Detect which cell encompasses the target text, then output its (X, Y) center coordinate. 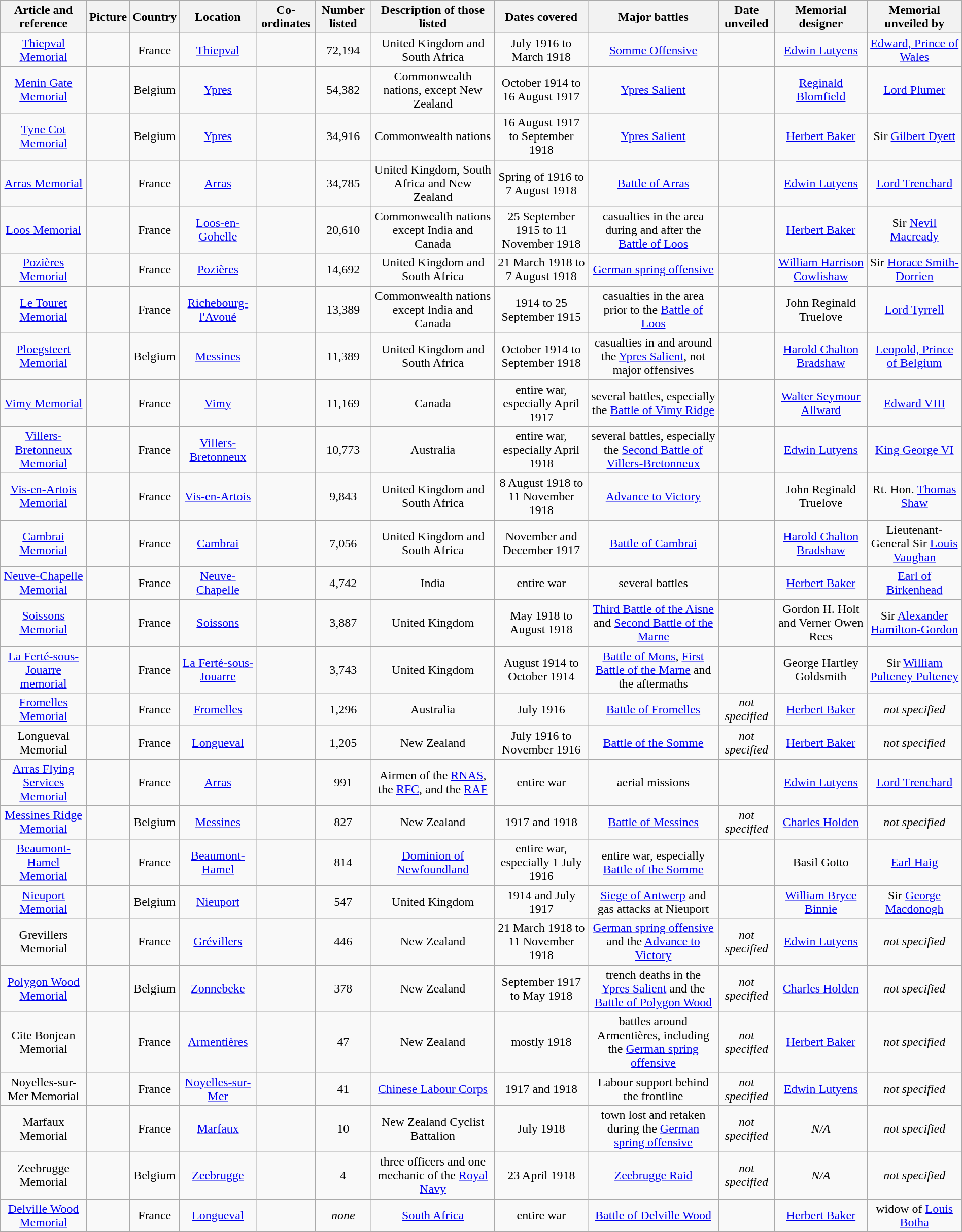
11,389 (343, 356)
Earl of Birkenhead (914, 584)
4 (343, 1175)
Gordon H. Holt and Verner Owen Rees (821, 623)
41 (343, 1089)
New Zealand Cyclist Battalion (432, 1128)
20,610 (343, 230)
Sir Alexander Hamilton-Gordon (914, 623)
Battle of Fromelles (654, 709)
1914 to 25 September 1915 (541, 310)
1,296 (343, 709)
Lieutenant-General Sir Louis Vaughan (914, 543)
South Africa (432, 1215)
Battle of the Somme (654, 743)
9,843 (343, 496)
entire war, especially April 1917 (541, 403)
8 August 1918 to 11 November 1918 (541, 496)
Country (155, 17)
Dates covered (541, 17)
11,169 (343, 403)
1,205 (343, 743)
13,389 (343, 310)
La Ferté-sous-Jouarre (218, 670)
William Bryce Binnie (821, 902)
Neuve-Chapelle (218, 584)
La Ferté-sous-Jouarre memorial (44, 670)
Grevillers Memorial (44, 942)
Description of those listed (432, 17)
entire war, especially 1 July 1916 (541, 862)
Soissons Memorial (44, 623)
casualties in the area during and after the Battle of Loos (654, 230)
Advance to Victory (654, 496)
Location (218, 17)
Siege of Antwerp and gas attacks at Nieuport (654, 902)
India (432, 584)
Beaumont-Hamel (218, 862)
23 April 1918 (541, 1175)
Battle of Messines (654, 822)
Vimy Memorial (44, 403)
Memorial designer (821, 17)
Rt. Hon. Thomas Shaw (914, 496)
several battles, especially the Second Battle of Villers-Bretonneux (654, 450)
July 1918 (541, 1128)
Pozières Memorial (44, 270)
Dominion of Newfoundland (432, 862)
Thiepval Memorial (44, 50)
Fromelles (218, 709)
July 1916 to March 1918 (541, 50)
Third Battle of the Aisne and Second Battle of the Marne (654, 623)
991 (343, 782)
October 1914 to September 1918 (541, 356)
Airmen of the RNAS, the RFC, and the RAF (432, 782)
German spring offensive and the Advance to Victory (654, 942)
446 (343, 942)
several battles, especially the Battle of Vimy Ridge (654, 403)
Basil Gotto (821, 862)
21 March 1918 to 7 August 1918 (541, 270)
Neuve-Chapelle Memorial (44, 584)
battles around Armentières, including the German spring offensive (654, 1042)
German spring offensive (654, 270)
378 (343, 988)
Walter Seymour Allward (821, 403)
May 1918 to August 1918 (541, 623)
Le Touret Memorial (44, 310)
three officers and one mechanic of the Royal Navy (432, 1175)
town lost and retaken during the German spring offensive (654, 1128)
October 1914 to 16 August 1917 (541, 90)
Zeebrugge Raid (654, 1175)
July 1916 to November 1916 (541, 743)
July 1916 (541, 709)
Noyelles-sur-Mer Memorial (44, 1089)
16 August 1917 to September 1918 (541, 136)
casualties in and around the Ypres Salient, not major offensives (654, 356)
widow of Louis Botha (914, 1215)
72,194 (343, 50)
William Harrison Cowlishaw (821, 270)
Fromelles Memorial (44, 709)
21 March 1918 to 11 November 1918 (541, 942)
none (343, 1215)
Sir William Pulteney Pulteney (914, 670)
Vis-en-Artois (218, 496)
10,773 (343, 450)
Picture (108, 17)
Noyelles-sur-Mer (218, 1089)
Cambrai Memorial (44, 543)
34,785 (343, 183)
Nieuport Memorial (44, 902)
casualties in the area prior to the Battle of Loos (654, 310)
Article and reference (44, 17)
November and December 1917 (541, 543)
King George VI (914, 450)
Lord Tyrrell (914, 310)
814 (343, 862)
Commonwealth nations, except New Zealand (432, 90)
Vis-en-Artois Memorial (44, 496)
trench deaths in the Ypres Salient and the Battle of Polygon Wood (654, 988)
827 (343, 822)
Marfaux Memorial (44, 1128)
Loos-en-Gohelle (218, 230)
United Kingdom, South Africa and New Zealand (432, 183)
Edward, Prince of Wales (914, 50)
Lord Plumer (914, 90)
Pozières (218, 270)
Leopold, Prince of Belgium (914, 356)
entire war, especially Battle of the Somme (654, 862)
Loos Memorial (44, 230)
Memorial unveiled by (914, 17)
47 (343, 1042)
aerial missions (654, 782)
4,742 (343, 584)
Nieuport (218, 902)
Thiepval (218, 50)
Co-ordinates (286, 17)
Commonwealth nations (432, 136)
Vimy (218, 403)
547 (343, 902)
Zeebrugge Memorial (44, 1175)
3,887 (343, 623)
Longueval Memorial (44, 743)
Number listed (343, 17)
7,056 (343, 543)
Menin Gate Memorial (44, 90)
Soissons (218, 623)
Villers-Bretonneux Memorial (44, 450)
1914 and July 1917 (541, 902)
Polygon Wood Memorial (44, 988)
Earl Haig (914, 862)
Sir George Macdonogh (914, 902)
mostly 1918 (541, 1042)
14,692 (343, 270)
September 1917 to May 1918 (541, 988)
Arras Memorial (44, 183)
Battle of Arras (654, 183)
Cambrai (218, 543)
Tyne Cot Memorial (44, 136)
Major battles (654, 17)
August 1914 to October 1914 (541, 670)
Ploegsteert Memorial (44, 356)
Richebourg-l'Avoué (218, 310)
Armentières (218, 1042)
Battle of Delville Wood (654, 1215)
Delville Wood Memorial (44, 1215)
Date unveiled (746, 17)
Grévillers (218, 942)
George Hartley Goldsmith (821, 670)
Zonnebeke (218, 988)
Chinese Labour Corps (432, 1089)
Edward VIII (914, 403)
Sir Gilbert Dyett (914, 136)
Cite Bonjean Memorial (44, 1042)
Arras Flying Services Memorial (44, 782)
Battle of Cambrai (654, 543)
Reginald Blomfield (821, 90)
25 September 1915 to 11 November 1918 (541, 230)
Marfaux (218, 1128)
Sir Nevil Macready (914, 230)
Messines Ridge Memorial (44, 822)
Canada (432, 403)
10 (343, 1128)
Zeebrugge (218, 1175)
Labour support behind the frontline (654, 1089)
Somme Offensive (654, 50)
Spring of 1916 to 7 August 1918 (541, 183)
Sir Horace Smith-Dorrien (914, 270)
Beaumont-Hamel Memorial (44, 862)
entire war, especially April 1918 (541, 450)
Villers-Bretonneux (218, 450)
3,743 (343, 670)
34,916 (343, 136)
Battle of Mons, First Battle of the Marne and the aftermaths (654, 670)
54,382 (343, 90)
several battles (654, 584)
